Find where the given text appears and provide that cell's center as (X, Y) coordinate. 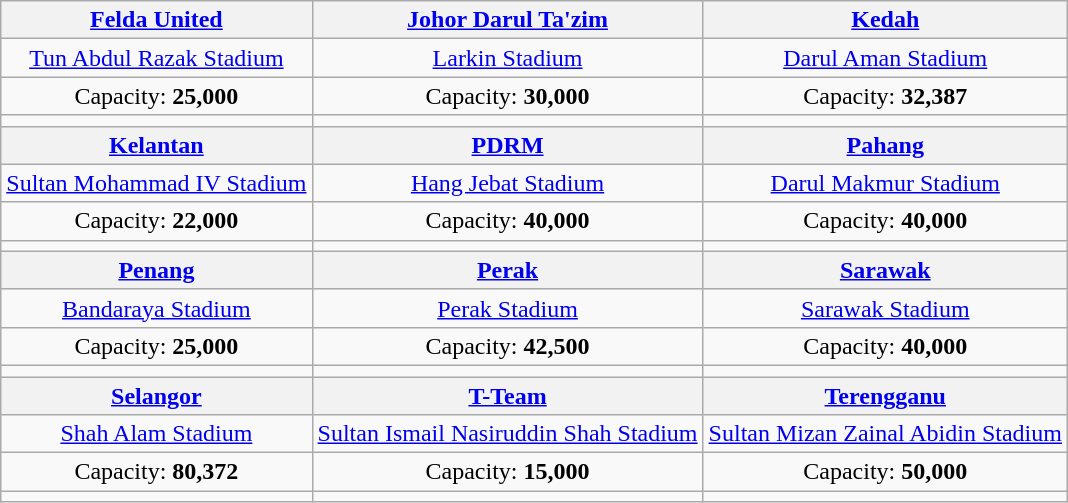
Bandaraya Stadium (156, 308)
Capacity: 50,000 (885, 472)
Sultan Ismail Nasiruddin Shah Stadium (508, 434)
Johor Darul Ta'zim (508, 20)
Kelantan (156, 145)
Larkin Stadium (508, 58)
Felda United (156, 20)
Capacity: 32,387 (885, 96)
Capacity: 22,000 (156, 221)
Perak Stadium (508, 308)
Sultan Mohammad IV Stadium (156, 183)
Terengganu (885, 395)
T-Team (508, 395)
Capacity: 80,372 (156, 472)
Capacity: 15,000 (508, 472)
Kedah (885, 20)
Capacity: 42,500 (508, 346)
Tun Abdul Razak Stadium (156, 58)
Sarawak Stadium (885, 308)
Darul Makmur Stadium (885, 183)
PDRM (508, 145)
Selangor (156, 395)
Sarawak (885, 270)
Pahang (885, 145)
Sultan Mizan Zainal Abidin Stadium (885, 434)
Capacity: 30,000 (508, 96)
Penang (156, 270)
Darul Aman Stadium (885, 58)
Shah Alam Stadium (156, 434)
Hang Jebat Stadium (508, 183)
Perak (508, 270)
